Return (X, Y) of the center of cell containing provided text 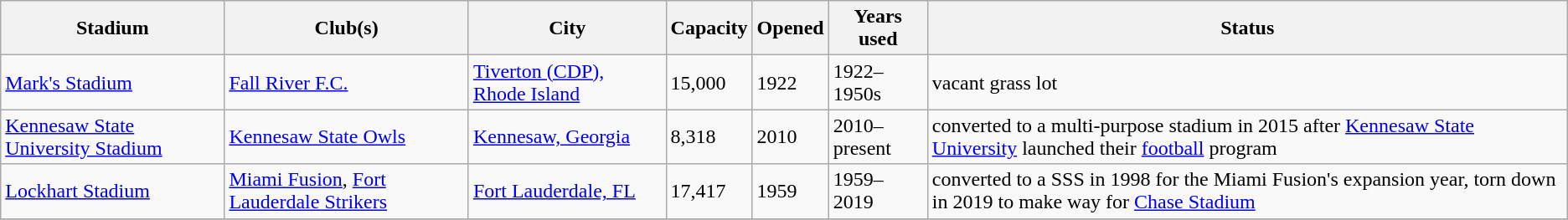
City (567, 28)
Years used (878, 28)
2010 (791, 137)
Fort Lauderdale, FL (567, 191)
converted to a multi-purpose stadium in 2015 after Kennesaw State University launched their football program (1247, 137)
Miami Fusion, Fort Lauderdale Strikers (347, 191)
1959–2019 (878, 191)
Capacity (709, 28)
8,318 (709, 137)
Stadium (112, 28)
vacant grass lot (1247, 82)
1959 (791, 191)
15,000 (709, 82)
Opened (791, 28)
1922–1950s (878, 82)
Lockhart Stadium (112, 191)
Fall River F.C. (347, 82)
Kennesaw State University Stadium (112, 137)
Tiverton (CDP), Rhode Island (567, 82)
1922 (791, 82)
Status (1247, 28)
Club(s) (347, 28)
Kennesaw State Owls (347, 137)
converted to a SSS in 1998 for the Miami Fusion's expansion year, torn down in 2019 to make way for Chase Stadium (1247, 191)
2010–present (878, 137)
Mark's Stadium (112, 82)
17,417 (709, 191)
Kennesaw, Georgia (567, 137)
